Output the (X, Y) coordinate of the center of the cell containing the given text.  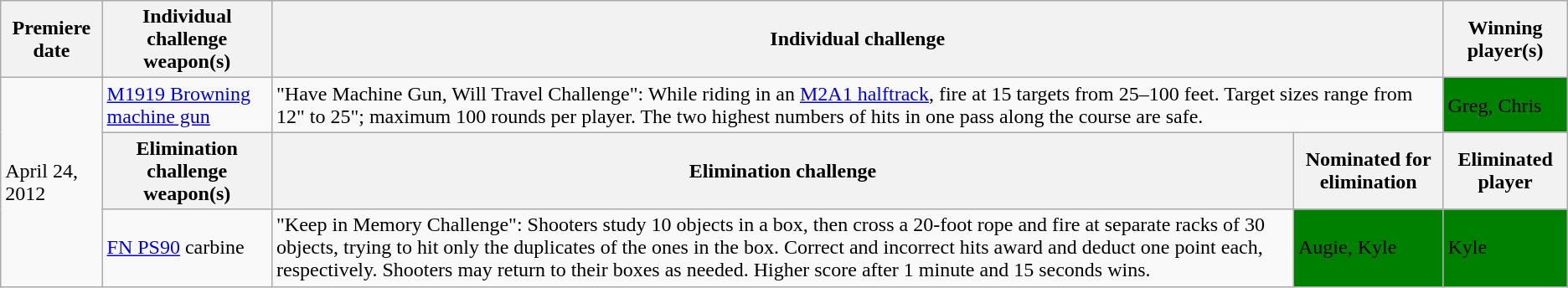
Premiere date (52, 39)
Kyle (1505, 248)
Elimination challenge (782, 171)
M1919 Browning machine gun (187, 105)
Nominated for elimination (1368, 171)
Eliminated player (1505, 171)
Greg, Chris (1505, 105)
April 24, 2012 (52, 183)
Augie, Kyle (1368, 248)
FN PS90 carbine (187, 248)
Individual challenge (857, 39)
Elimination challenge weapon(s) (187, 171)
Individual challenge weapon(s) (187, 39)
Winning player(s) (1505, 39)
